Locate the cell with the specified text and output its [x, y] center coordinate. 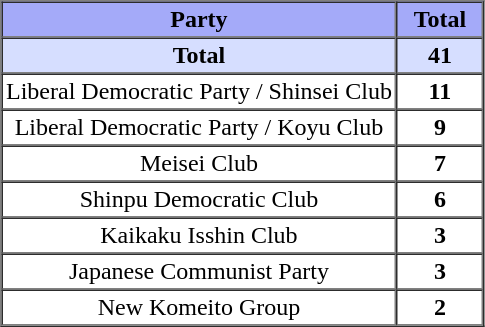
New Komeito Group [200, 308]
Shinpu Democratic Club [200, 200]
Liberal Democratic Party / Shinsei Club [200, 92]
Meisei Club [200, 164]
Japanese Communist Party [200, 272]
Party [200, 20]
11 [440, 92]
2 [440, 308]
Liberal Democratic Party / Koyu Club [200, 128]
6 [440, 200]
9 [440, 128]
41 [440, 56]
7 [440, 164]
Kaikaku Isshin Club [200, 236]
